Search for the cell housing the specified text and yield its [x, y] center coordinate. 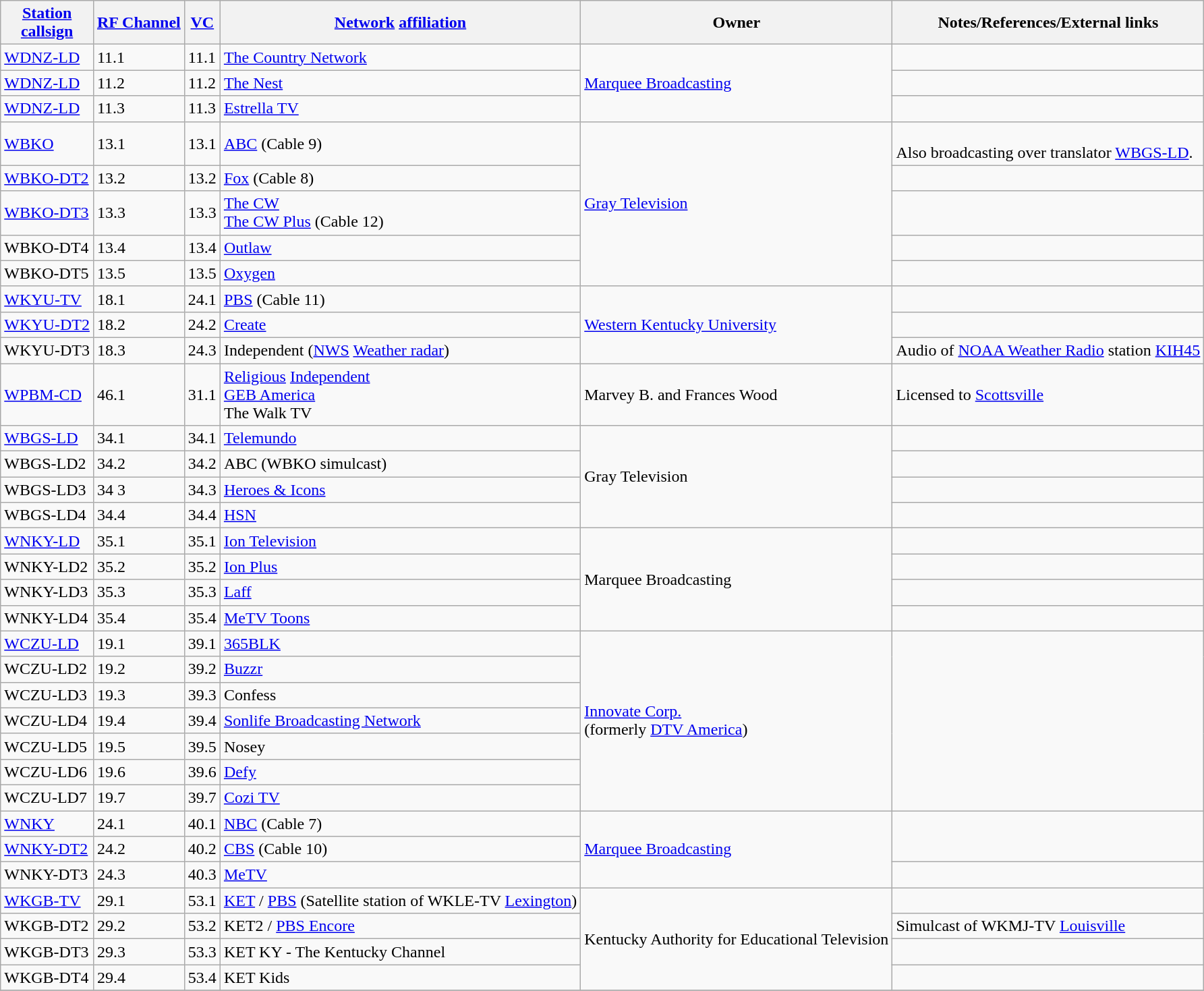
Ion Plus [400, 567]
Ion Television [400, 541]
365BLK [400, 644]
WKGB-DT2 [47, 926]
19.6 [139, 772]
39.7 [202, 797]
The Nest [400, 83]
WBGS-LD2 [47, 464]
Network affiliation [400, 23]
19.5 [139, 746]
The Country Network [400, 57]
ABC (Cable 9) [400, 143]
39.4 [202, 720]
WNKY-LD4 [47, 618]
VC [202, 23]
39.6 [202, 772]
WNKY-LD2 [47, 567]
WCZU-LD [47, 644]
29.4 [139, 978]
Create [400, 324]
40.1 [202, 824]
PBS (Cable 11) [400, 299]
Confess [400, 695]
WKGB-DT3 [47, 952]
34.3 [202, 490]
39.3 [202, 695]
WBGS-LD [47, 438]
53.3 [202, 952]
WBKO-DT3 [47, 213]
19.7 [139, 797]
WNKY [47, 824]
WKYU-DT2 [47, 324]
WPBM-CD [47, 394]
Defy [400, 772]
40.3 [202, 875]
Marvey B. and Frances Wood [737, 394]
Also broadcasting over translator WBGS-LD. [1048, 143]
CBS (Cable 10) [400, 849]
Licensed to Scottsville [1048, 394]
53.4 [202, 978]
HSN [400, 515]
Estrella TV [400, 109]
Audio of NOAA Weather Radio station KIH45 [1048, 350]
WBKO [47, 143]
KET KY - The Kentucky Channel [400, 952]
19.3 [139, 695]
19.1 [139, 644]
31.1 [202, 394]
Independent (NWS Weather radar) [400, 350]
WCZU-LD6 [47, 772]
29.2 [139, 926]
WNKY-LD3 [47, 592]
29.1 [139, 901]
18.3 [139, 350]
WBGS-LD3 [47, 490]
WBKO-DT2 [47, 178]
Heroes & Icons [400, 490]
KET / PBS (Satellite station of WKLE-TV Lexington) [400, 901]
WCZU-LD5 [47, 746]
Telemundo [400, 438]
MeTV Toons [400, 618]
39.1 [202, 644]
18.1 [139, 299]
19.4 [139, 720]
Fox (Cable 8) [400, 178]
Buzzr [400, 669]
WKYU-TV [47, 299]
Laff [400, 592]
WCZU-LD7 [47, 797]
KET2 / PBS Encore [400, 926]
WKGB-DT4 [47, 978]
WCZU-LD2 [47, 669]
34 3 [139, 490]
Simulcast of WKMJ-TV Louisville [1048, 926]
Cozi TV [400, 797]
53.1 [202, 901]
The CW The CW Plus (Cable 12) [400, 213]
Kentucky Authority for Educational Television [737, 939]
39.2 [202, 669]
39.5 [202, 746]
40.2 [202, 849]
53.2 [202, 926]
Oxygen [400, 273]
KET Kids [400, 978]
Notes/References/External links [1048, 23]
Stationcallsign [47, 23]
WBKO-DT5 [47, 273]
Outlaw [400, 248]
MeTV [400, 875]
NBC (Cable 7) [400, 824]
Religious Independent GEB AmericaThe Walk TV [400, 394]
Western Kentucky University [737, 324]
WCZU-LD4 [47, 720]
29.3 [139, 952]
WNKY-LD [47, 541]
19.2 [139, 669]
Owner [737, 23]
WBGS-LD4 [47, 515]
WNKY-DT3 [47, 875]
WKYU-DT3 [47, 350]
Sonlife Broadcasting Network [400, 720]
WCZU-LD3 [47, 695]
Nosey [400, 746]
WNKY-DT2 [47, 849]
46.1 [139, 394]
Innovate Corp. (formerly DTV America) [737, 720]
WKGB-TV [47, 901]
ABC (WBKO simulcast) [400, 464]
RF Channel [139, 23]
18.2 [139, 324]
WBKO-DT4 [47, 248]
